Provide the [x, y] coordinate of the cell's center where the given text is located.  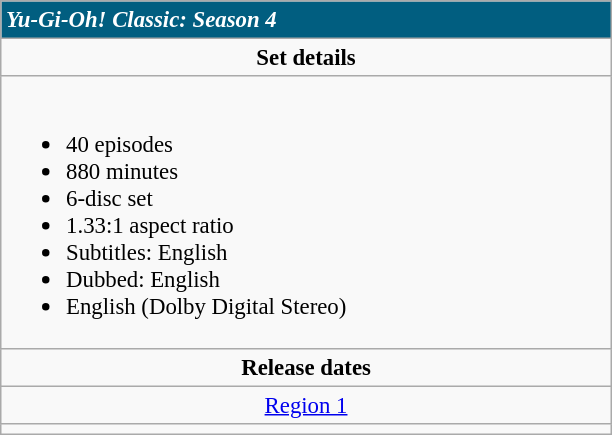
40 episodes880 minutes6-disc set1.33:1 aspect ratioSubtitles: EnglishDubbed: EnglishEnglish (Dolby Digital Stereo) [306, 212]
Yu-Gi-Oh! Classic: Season 4 [306, 20]
Set details [306, 58]
Region 1 [306, 405]
Release dates [306, 367]
